Determine the (x, y) coordinate at the center of the cell enclosing the given text.  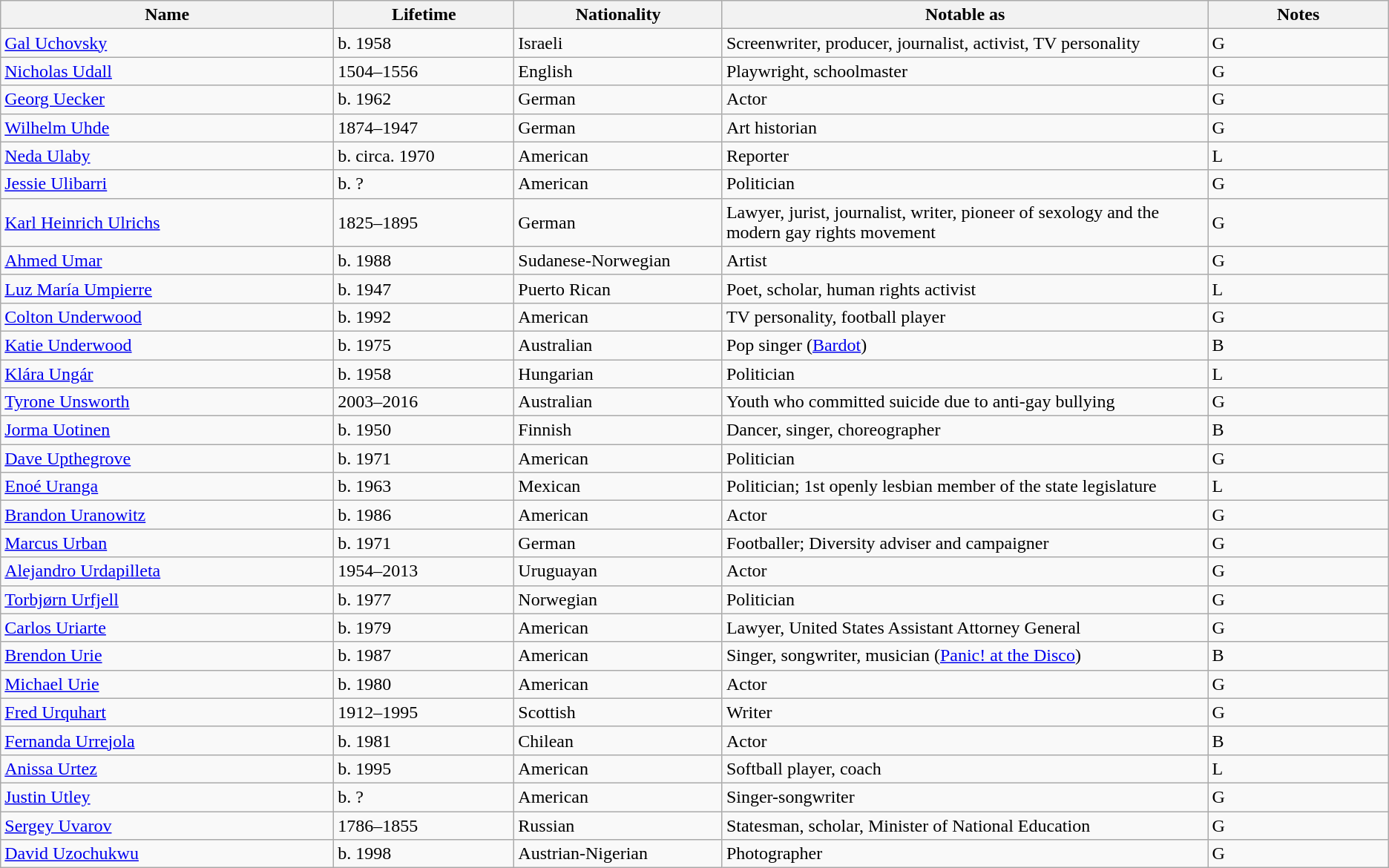
Singer, songwriter, musician (Panic! at the Disco) (965, 656)
Jorma Uotinen (168, 430)
Puerto Rican (619, 289)
Jessie Ulibarri (168, 184)
Luz María Umpierre (168, 289)
Katie Underwood (168, 345)
Nicholas Udall (168, 71)
Marcus Urban (168, 543)
b. 1986 (424, 515)
Softball player, coach (965, 769)
Colton Underwood (168, 317)
Israeli (619, 43)
Finnish (619, 430)
Notes (1298, 15)
Justin Utley (168, 797)
Dancer, singer, choreographer (965, 430)
Gal Uchovsky (168, 43)
Name (168, 15)
Statesman, scholar, Minister of National Education (965, 826)
Art historian (965, 128)
Brendon Urie (168, 656)
Enoé Uranga (168, 487)
Uruguayan (619, 571)
b. 1981 (424, 740)
Sudanese-Norwegian (619, 260)
Karl Heinrich Ulrichs (168, 223)
Brandon Uranowitz (168, 515)
Chilean (619, 740)
Carlos Uriarte (168, 628)
Ahmed Umar (168, 260)
b. 1979 (424, 628)
Poet, scholar, human rights activist (965, 289)
Footballer; Diversity adviser and campaigner (965, 543)
Artist (965, 260)
b. 1975 (424, 345)
Torbjørn Urfjell (168, 599)
Fred Urquhart (168, 712)
Norwegian (619, 599)
b. 1992 (424, 317)
Dave Upthegrove (168, 458)
TV personality, football player (965, 317)
Alejandro Urdapilleta (168, 571)
Lawyer, jurist, journalist, writer, pioneer of sexology and the modern gay rights movement (965, 223)
Hungarian (619, 373)
b. 1962 (424, 99)
Nationality (619, 15)
b. 1987 (424, 656)
1786–1855 (424, 826)
Georg Uecker (168, 99)
b. 1980 (424, 684)
Screenwriter, producer, journalist, activist, TV personality (965, 43)
b. 1947 (424, 289)
1954–2013 (424, 571)
1825–1895 (424, 223)
David Uzochukwu (168, 854)
Pop singer (Bardot) (965, 345)
b. 1988 (424, 260)
b. circa. 1970 (424, 156)
Tyrone Unsworth (168, 402)
Lifetime (424, 15)
Politician; 1st openly lesbian member of the state legislature (965, 487)
2003–2016 (424, 402)
Neda Ulaby (168, 156)
Reporter (965, 156)
Sergey Uvarov (168, 826)
Lawyer, United States Assistant Attorney General (965, 628)
Mexican (619, 487)
1874–1947 (424, 128)
Scottish (619, 712)
b. 1977 (424, 599)
Wilhelm Uhde (168, 128)
Anissa Urtez (168, 769)
Playwright, schoolmaster (965, 71)
Michael Urie (168, 684)
Writer (965, 712)
Russian (619, 826)
Notable as (965, 15)
English (619, 71)
Photographer (965, 854)
Youth who committed suicide due to anti-gay bullying (965, 402)
1912–1995 (424, 712)
b. 1963 (424, 487)
Singer-songwriter (965, 797)
Klára Ungár (168, 373)
Fernanda Urrejola (168, 740)
1504–1556 (424, 71)
Austrian-Nigerian (619, 854)
b. 1995 (424, 769)
b. 1950 (424, 430)
b. 1998 (424, 854)
